Provide the [x, y] coordinate of the cell's center where the given text is located.  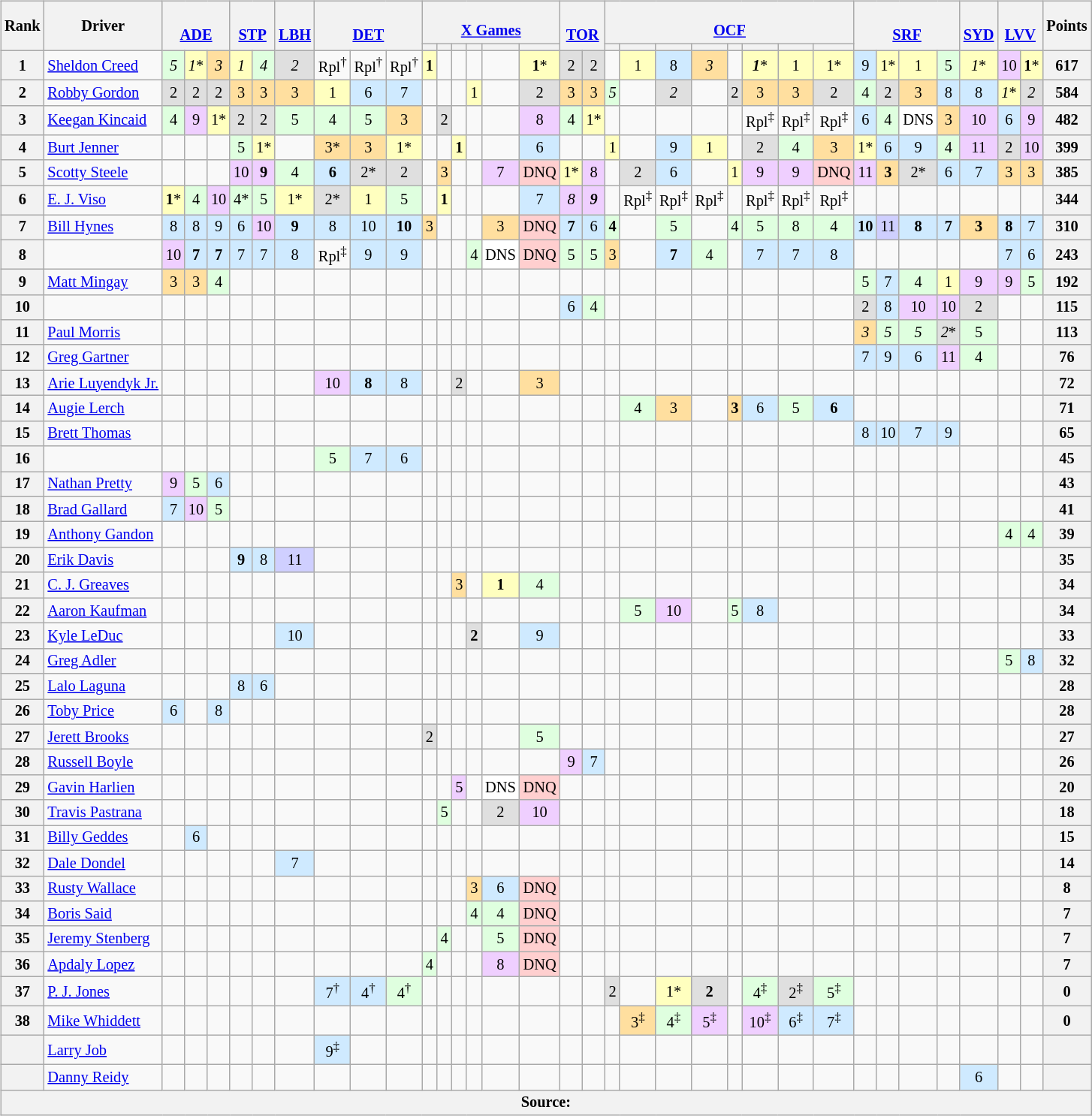
Scotty Steele [104, 173]
2‡ [796, 991]
Driver [104, 26]
6‡ [796, 1021]
Keegan Kincaid [104, 120]
Travis Pastrana [104, 813]
22 [23, 611]
Greg Adler [104, 661]
37 [23, 991]
10‡ [760, 1021]
Boris Said [104, 914]
DET [368, 26]
LVV [1020, 26]
Paul Morris [104, 333]
7† [333, 991]
24 [23, 661]
LBH [294, 26]
65 [1066, 433]
21 [23, 585]
113 [1066, 333]
SYD [979, 26]
Billy Geddes [104, 838]
Greg Gartner [104, 357]
TOR [583, 26]
3‡ [638, 1021]
617 [1066, 66]
Lalo Laguna [104, 686]
45 [1066, 459]
36 [23, 964]
ADE [196, 26]
Dale Dondel [104, 863]
13 [23, 383]
482 [1066, 120]
23 [23, 636]
Augie Lerch [104, 409]
X Games [491, 23]
P. J. Jones [104, 991]
192 [1066, 282]
72 [1066, 383]
Danny Reidy [104, 1078]
243 [1066, 254]
Sheldon Creed [104, 66]
29 [23, 788]
43 [1066, 484]
9‡ [333, 1050]
Rank [23, 26]
310 [1066, 228]
Bill Hynes [104, 228]
Russell Boyle [104, 762]
C. J. Greaves [104, 585]
Points [1066, 26]
OCF [730, 23]
Source: [545, 1102]
71 [1066, 409]
39 [1066, 535]
Mike Whiddett [104, 1021]
Apdaly Lopez [104, 964]
Larry Job [104, 1050]
31 [23, 838]
17 [23, 484]
Erik Davis [104, 560]
19 [23, 535]
Kyle LeDuc [104, 636]
Nathan Pretty [104, 484]
Arie Luyendyk Jr. [104, 383]
Robby Gordon [104, 93]
25 [23, 686]
Anthony Gandon [104, 535]
Jerett Brooks [104, 737]
399 [1066, 148]
E. J. Viso [104, 200]
STP [252, 26]
12 [23, 357]
344 [1066, 200]
38 [23, 1021]
385 [1066, 173]
Brett Thomas [104, 433]
7‡ [834, 1021]
Burt Jenner [104, 148]
115 [1066, 307]
Gavin Harlien [104, 788]
584 [1066, 93]
Rusty Wallace [104, 888]
4* [241, 200]
Brad Gallard [104, 509]
SRF [907, 26]
Aaron Kaufman [104, 611]
Jeremy Stenberg [104, 939]
30 [23, 813]
41 [1066, 509]
16 [23, 459]
3* [333, 148]
Matt Mingay [104, 282]
76 [1066, 357]
Toby Price [104, 712]
